Capture the cell that displays the provided text and extract its [x, y] central coordinate. 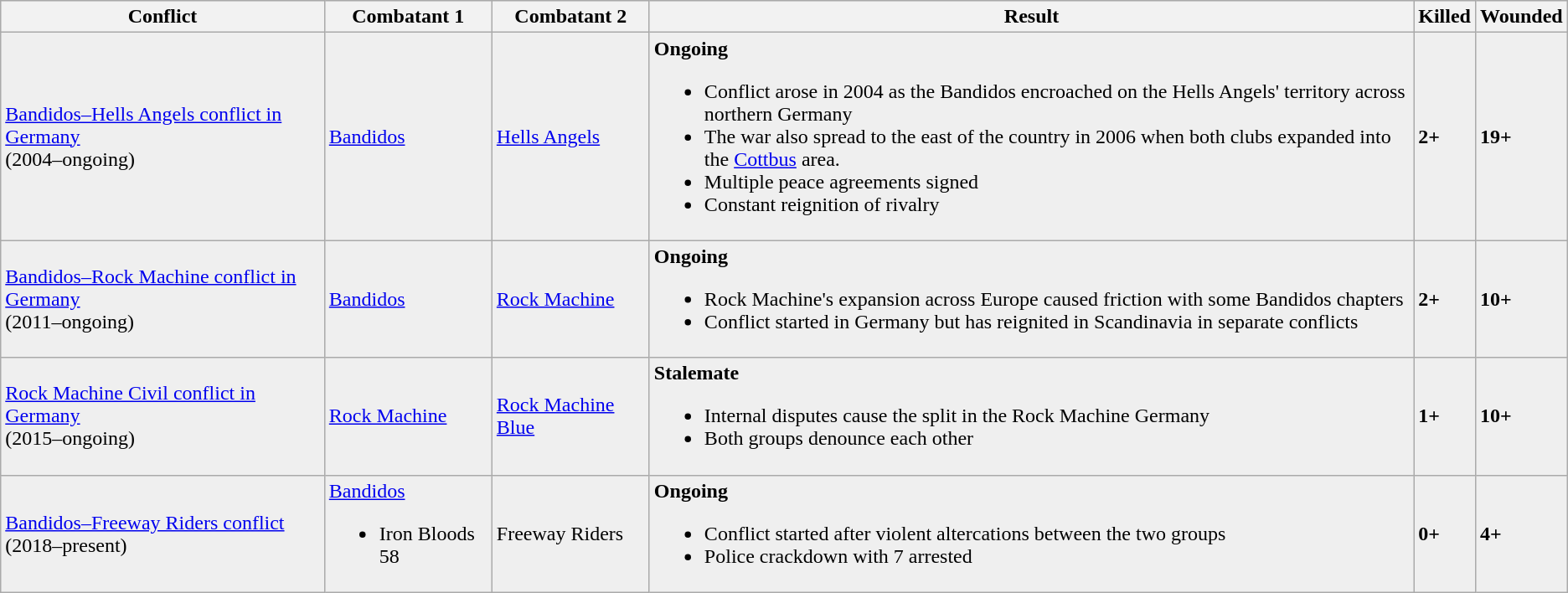
Rock Machine Civil conflict in Germany(2015–ongoing) [162, 416]
Combatant 1 [408, 17]
1+ [1445, 416]
Hells Angels [570, 137]
0+ [1445, 534]
StalemateInternal disputes cause the split in the Rock Machine GermanyBoth groups denounce each other [1031, 416]
OngoingConflict started after violent altercations between the two groupsPolice crackdown with 7 arrested [1031, 534]
Freeway Riders [570, 534]
19+ [1521, 137]
Result [1031, 17]
Wounded [1521, 17]
BandidosIron Bloods 58 [408, 534]
Conflict [162, 17]
Bandidos–Rock Machine conflict in Germany(2011–ongoing) [162, 299]
Bandidos–Hells Angels conflict in Germany(2004–ongoing) [162, 137]
4+ [1521, 534]
Killed [1445, 17]
Bandidos–Freeway Riders conflict(2018–present) [162, 534]
Combatant 2 [570, 17]
Rock Machine Blue [570, 416]
